Capture the cell that displays the provided text and extract its [X, Y] central coordinate. 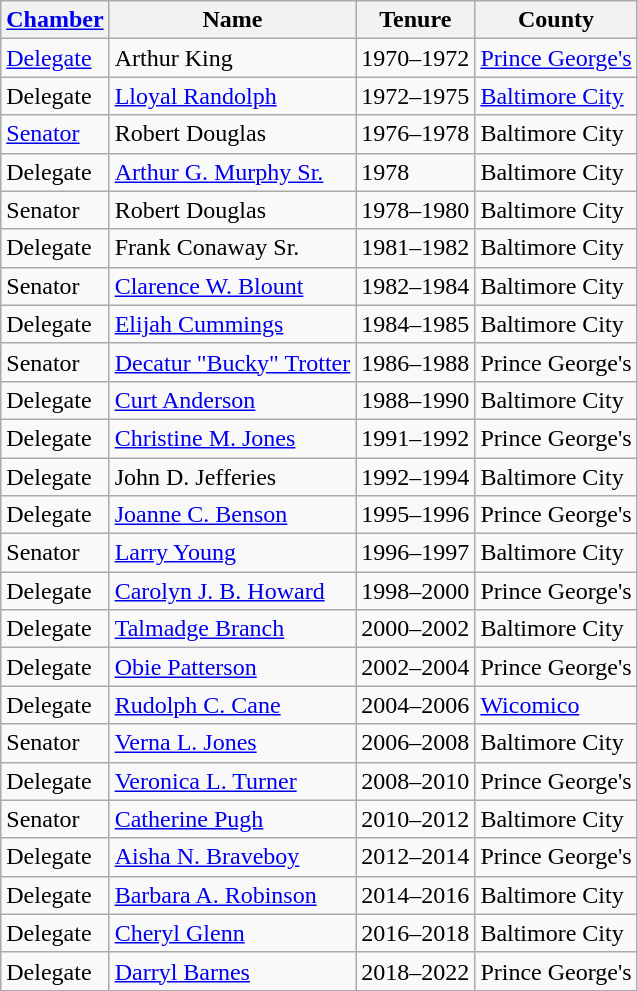
1998–2000 [416, 591]
1988–1990 [416, 400]
1986–1988 [416, 362]
1995–1996 [416, 515]
Verna L. Jones [232, 743]
John D. Jefferies [232, 477]
Chamber [55, 20]
Tenure [416, 20]
1978 [416, 172]
Name [232, 20]
2012–2014 [416, 857]
County [556, 20]
Lloyal Randolph [232, 96]
Frank Conaway Sr. [232, 248]
Clarence W. Blount [232, 286]
Rudolph C. Cane [232, 705]
2000–2002 [416, 629]
Elijah Cummings [232, 324]
Arthur G. Murphy Sr. [232, 172]
Obie Patterson [232, 667]
Carolyn J. B. Howard [232, 591]
Larry Young [232, 553]
2006–2008 [416, 743]
1992–1994 [416, 477]
1984–1985 [416, 324]
Decatur "Bucky" Trotter [232, 362]
1970–1972 [416, 58]
1982–1984 [416, 286]
2002–2004 [416, 667]
Barbara A. Robinson [232, 895]
Darryl Barnes [232, 971]
2014–2016 [416, 895]
2016–2018 [416, 933]
1976–1978 [416, 134]
Veronica L. Turner [232, 781]
1991–1992 [416, 438]
Christine M. Jones [232, 438]
2004–2006 [416, 705]
Wicomico [556, 705]
1972–1975 [416, 96]
2010–2012 [416, 819]
Joanne C. Benson [232, 515]
Arthur King [232, 58]
Curt Anderson [232, 400]
1978–1980 [416, 210]
Catherine Pugh [232, 819]
Aisha N. Braveboy [232, 857]
Talmadge Branch [232, 629]
1981–1982 [416, 248]
2018–2022 [416, 971]
1996–1997 [416, 553]
Cheryl Glenn [232, 933]
2008–2010 [416, 781]
